Scan for the cell matching the given text and deliver its [X, Y] coordinate at center. 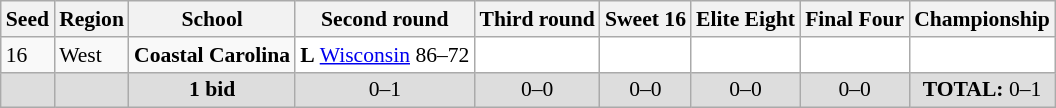
Second round [384, 19]
West [92, 55]
Seed [28, 19]
Coastal Carolina [212, 55]
0–1 [384, 90]
16 [28, 55]
Elite Eight [746, 19]
Third round [537, 19]
Region [92, 19]
1 bid [212, 90]
School [212, 19]
L Wisconsin 86–72 [384, 55]
Final Four [854, 19]
Championship [982, 19]
TOTAL: 0–1 [982, 90]
Sweet 16 [646, 19]
